For the text-containing cell, return its midpoint in [X, Y] coordinate format. 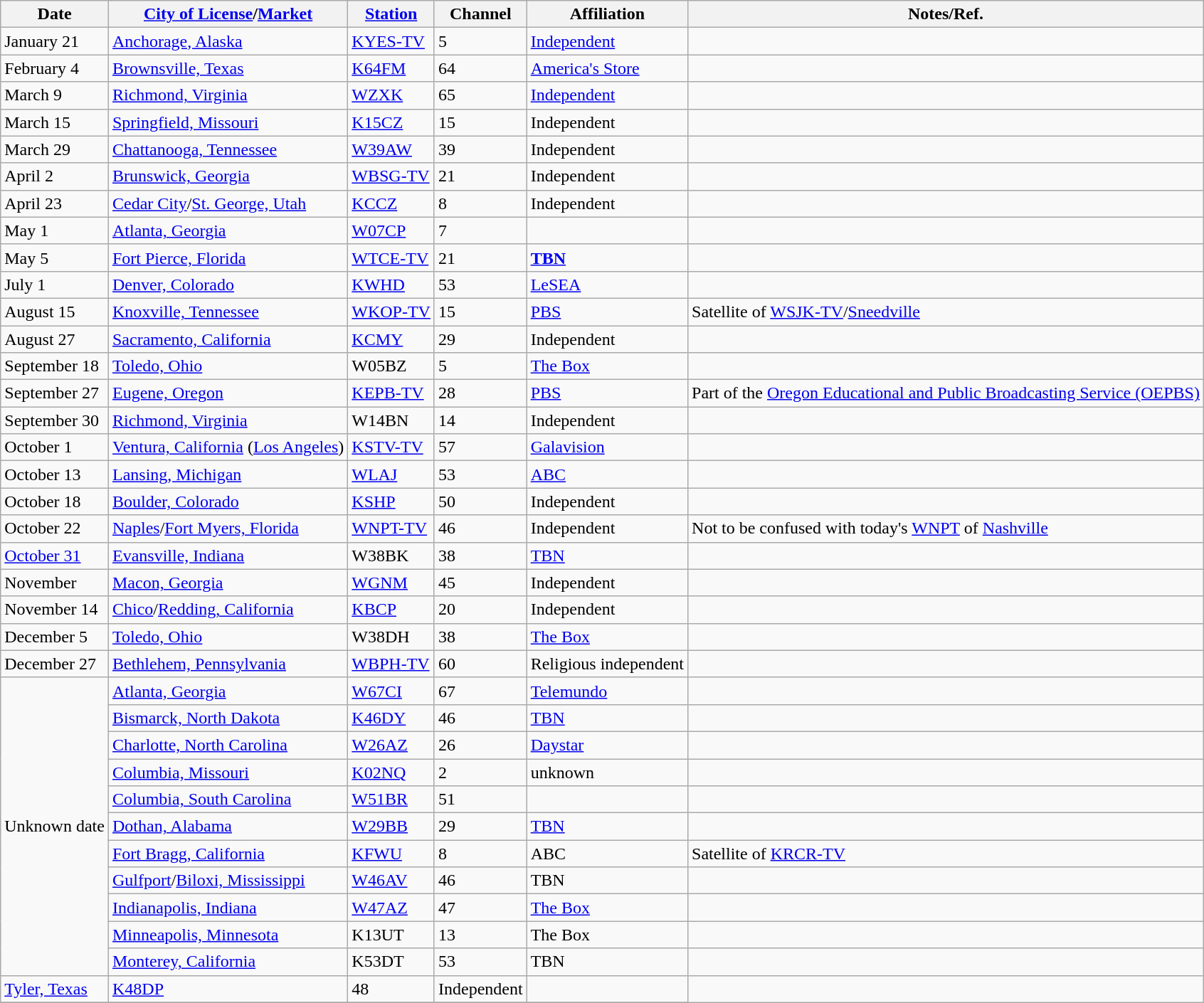
Evansville, Indiana [228, 556]
50 [480, 501]
W67CI [391, 691]
WZXK [391, 95]
Bismarck, North Dakota [228, 718]
WBSG-TV [391, 176]
47 [480, 908]
KBCP [391, 610]
Date [55, 14]
unknown [607, 772]
WGNM [391, 583]
November [55, 583]
26 [480, 745]
October 18 [55, 501]
WKOP-TV [391, 312]
October 13 [55, 474]
Part of the Oregon Educational and Public Broadcasting Service (OEPBS) [946, 393]
KFWU [391, 854]
Denver, Colorado [228, 285]
K64FM [391, 68]
Knoxville, Tennessee [228, 312]
2 [480, 772]
Cedar City/St. George, Utah [228, 203]
January 21 [55, 41]
Monterey, California [228, 962]
Unknown date [55, 827]
September 30 [55, 420]
Bethlehem, Pennsylvania [228, 664]
Anchorage, Alaska [228, 41]
Notes/Ref. [946, 14]
Ventura, California (Los Angeles) [228, 447]
March 9 [55, 95]
Eugene, Oregon [228, 393]
W14BN [391, 420]
W46AV [391, 881]
September 18 [55, 366]
Fort Pierce, Florida [228, 258]
Lansing, Michigan [228, 474]
WNPT-TV [391, 529]
September 27 [55, 393]
W07CP [391, 230]
Channel [480, 14]
48 [391, 989]
October 22 [55, 529]
February 4 [55, 68]
Naples/Fort Myers, Florida [228, 529]
March 29 [55, 149]
KYES-TV [391, 41]
May 1 [55, 230]
Telemundo [607, 691]
67 [480, 691]
14 [480, 420]
60 [480, 664]
America's Store [607, 68]
Sacramento, California [228, 339]
K46DY [391, 718]
39 [480, 149]
13 [480, 935]
Macon, Georgia [228, 583]
KEPB-TV [391, 393]
November 14 [55, 610]
W38BK [391, 556]
Dothan, Alabama [228, 827]
7 [480, 230]
LeSEA [607, 285]
April 2 [55, 176]
K02NQ [391, 772]
Satellite of KRCR-TV [946, 854]
W05BZ [391, 366]
Gulfport/Biloxi, Mississippi [228, 881]
October 1 [55, 447]
Affiliation [607, 14]
Brunswick, Georgia [228, 176]
W51BR [391, 800]
Not to be confused with today's WNPT of Nashville [946, 529]
20 [480, 610]
W29BB [391, 827]
WBPH-TV [391, 664]
65 [480, 95]
K15CZ [391, 122]
Springfield, Missouri [228, 122]
K53DT [391, 962]
KCCZ [391, 203]
Charlotte, North Carolina [228, 745]
December 27 [55, 664]
Boulder, Colorado [228, 501]
City of License/Market [228, 14]
WLAJ [391, 474]
WTCE-TV [391, 258]
Tyler, Texas [55, 989]
August 27 [55, 339]
Indianapolis, Indiana [228, 908]
Station [391, 14]
Brownsville, Texas [228, 68]
Galavision [607, 447]
Columbia, Missouri [228, 772]
W39AW [391, 149]
Columbia, South Carolina [228, 800]
December 5 [55, 637]
Chattanooga, Tennessee [228, 149]
August 15 [55, 312]
Daystar [607, 745]
KCMY [391, 339]
Chico/Redding, California [228, 610]
October 31 [55, 556]
Minneapolis, Minnesota [228, 935]
March 15 [55, 122]
57 [480, 447]
K48DP [228, 989]
April 23 [55, 203]
28 [480, 393]
May 5 [55, 258]
Religious independent [607, 664]
W26AZ [391, 745]
KSTV-TV [391, 447]
Satellite of WSJK-TV/Sneedville [946, 312]
July 1 [55, 285]
45 [480, 583]
51 [480, 800]
KSHP [391, 501]
W47AZ [391, 908]
64 [480, 68]
Fort Bragg, California [228, 854]
KWHD [391, 285]
K13UT [391, 935]
W38DH [391, 637]
